Output the (X, Y) coordinate of the center of the cell containing the given text.  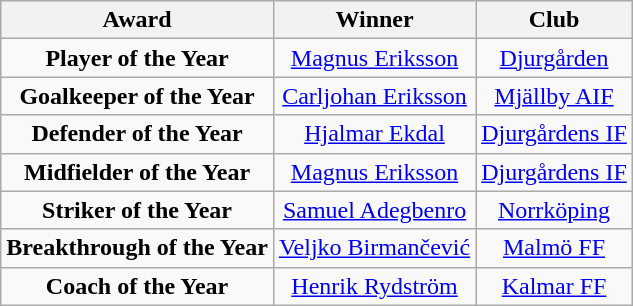
Malmö FF (554, 248)
Djurgården (554, 58)
Norrköping (554, 210)
Midfielder of the Year (138, 172)
Coach of the Year (138, 286)
Hjalmar Ekdal (374, 134)
Striker of the Year (138, 210)
Mjällby AIF (554, 96)
Breakthrough of the Year (138, 248)
Carljohan Eriksson (374, 96)
Goalkeeper of the Year (138, 96)
Award (138, 20)
Henrik Rydström (374, 286)
Samuel Adegbenro (374, 210)
Winner (374, 20)
Kalmar FF (554, 286)
Club (554, 20)
Player of the Year (138, 58)
Defender of the Year (138, 134)
Veljko Birmančević (374, 248)
